Provide the (X, Y) coordinate of the cell's center where the given text is located.  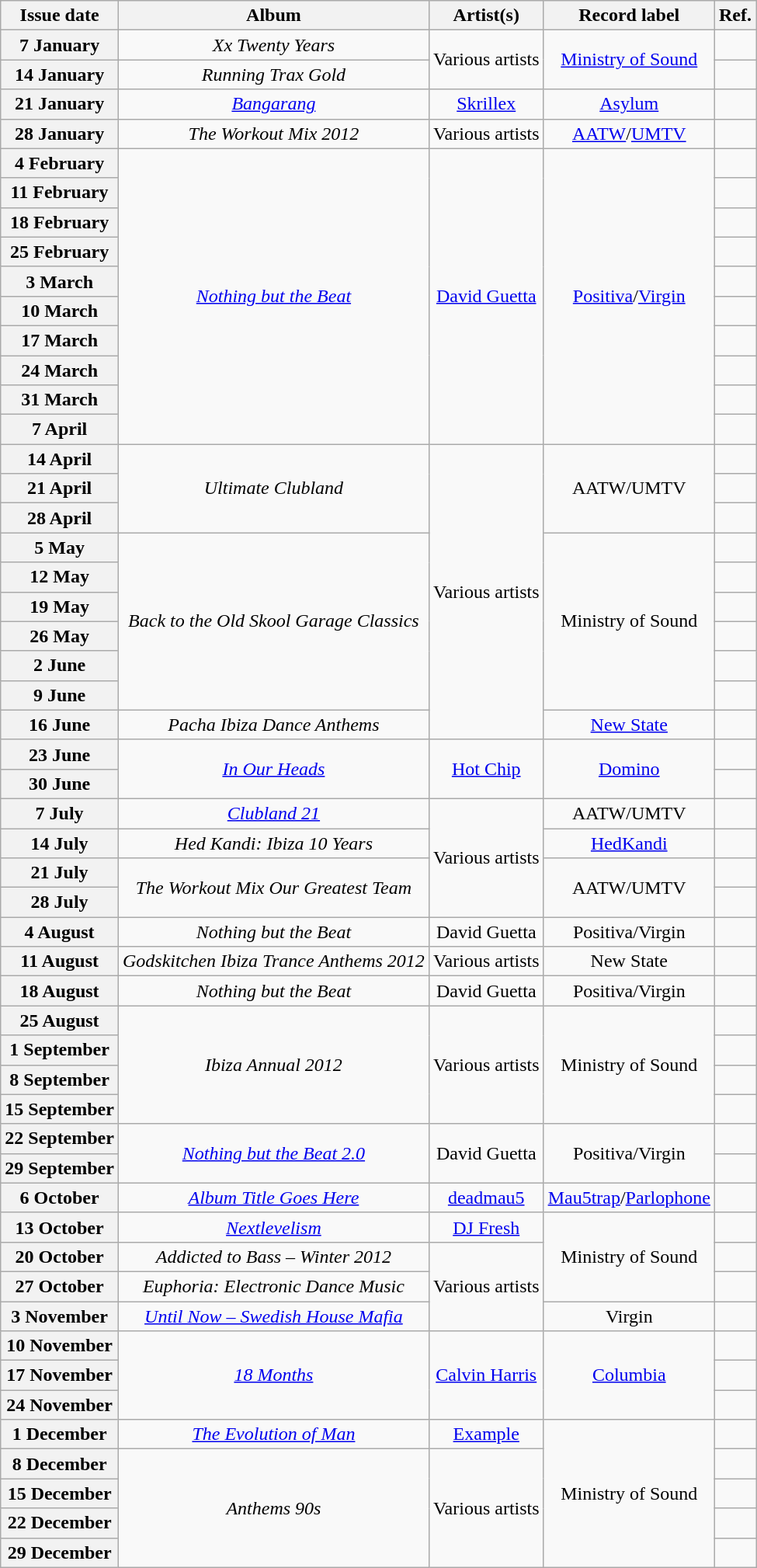
12 May (60, 577)
18 February (60, 222)
Ibiza Annual 2012 (273, 1065)
Artist(s) (486, 16)
28 January (60, 134)
24 March (60, 370)
Clubland 21 (273, 813)
25 February (60, 252)
10 November (60, 1346)
Album Title Goes Here (273, 1198)
16 June (60, 725)
14 July (60, 843)
The Evolution of Man (273, 1434)
Asylum (629, 104)
Hot Chip (486, 769)
7 July (60, 813)
4 February (60, 163)
28 April (60, 518)
29 December (60, 1552)
In Our Heads (273, 769)
29 September (60, 1168)
Bangarang (273, 104)
9 June (60, 695)
Ultimate Clubland (273, 488)
20 October (60, 1257)
22 December (60, 1523)
Back to the Old Skool Garage Classics (273, 621)
Album (273, 16)
7 January (60, 45)
The Workout Mix 2012 (273, 134)
Until Now – Swedish House Mafia (273, 1316)
24 November (60, 1405)
1 September (60, 1050)
31 March (60, 400)
19 May (60, 607)
Domino (629, 769)
HedKandi (629, 843)
8 December (60, 1464)
17 March (60, 340)
3 March (60, 281)
Godskitchen Ibiza Trance Anthems 2012 (273, 961)
deadmau5 (486, 1198)
Skrillex (486, 104)
7 April (60, 429)
Example (486, 1434)
14 January (60, 75)
Virgin (629, 1316)
Nextlevelism (273, 1227)
26 May (60, 636)
28 July (60, 902)
Addicted to Bass – Winter 2012 (273, 1257)
27 October (60, 1286)
4 August (60, 932)
Running Trax Gold (273, 75)
DJ Fresh (486, 1227)
Record label (629, 16)
Mau5trap/Parlophone (629, 1198)
13 October (60, 1227)
6 October (60, 1198)
Pacha Ibiza Dance Anthems (273, 725)
23 June (60, 754)
15 September (60, 1109)
Columbia (629, 1375)
5 May (60, 548)
21 January (60, 104)
1 December (60, 1434)
The Workout Mix Our Greatest Team (273, 888)
Euphoria: Electronic Dance Music (273, 1286)
14 April (60, 459)
Hed Kandi: Ibiza 10 Years (273, 843)
8 September (60, 1080)
25 August (60, 1020)
Issue date (60, 16)
Anthems 90s (273, 1508)
3 November (60, 1316)
18 Months (273, 1375)
11 August (60, 961)
21 April (60, 488)
21 July (60, 873)
22 September (60, 1139)
2 June (60, 666)
Ref. (734, 16)
17 November (60, 1375)
Calvin Harris (486, 1375)
30 June (60, 784)
18 August (60, 991)
Xx Twenty Years (273, 45)
Nothing but the Beat 2.0 (273, 1153)
15 December (60, 1493)
11 February (60, 193)
10 March (60, 311)
